Extract the (X, Y) coordinate from the center of the cell holding the provided text.  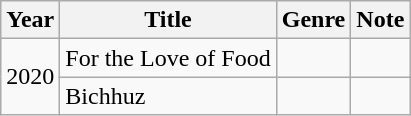
Title (168, 20)
For the Love of Food (168, 58)
2020 (30, 77)
Bichhuz (168, 96)
Genre (314, 20)
Year (30, 20)
Note (380, 20)
